Detect which cell encompasses the target text, then output its (X, Y) center coordinate. 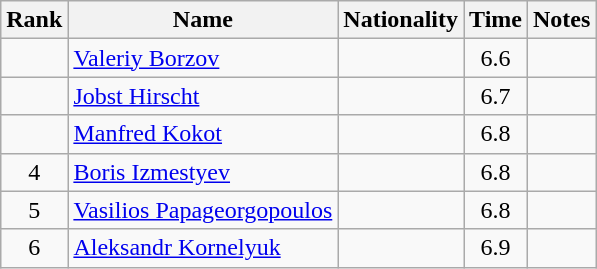
Vasilios Papageorgopoulos (203, 210)
Nationality (401, 20)
4 (34, 172)
Rank (34, 20)
Name (203, 20)
Notes (562, 20)
6.7 (496, 96)
Aleksandr Kornelyuk (203, 248)
5 (34, 210)
Valeriy Borzov (203, 58)
6 (34, 248)
6.6 (496, 58)
Manfred Kokot (203, 134)
Boris Izmestyev (203, 172)
6.9 (496, 248)
Time (496, 20)
Jobst Hirscht (203, 96)
